Capture the cell that displays the provided text and extract its [x, y] central coordinate. 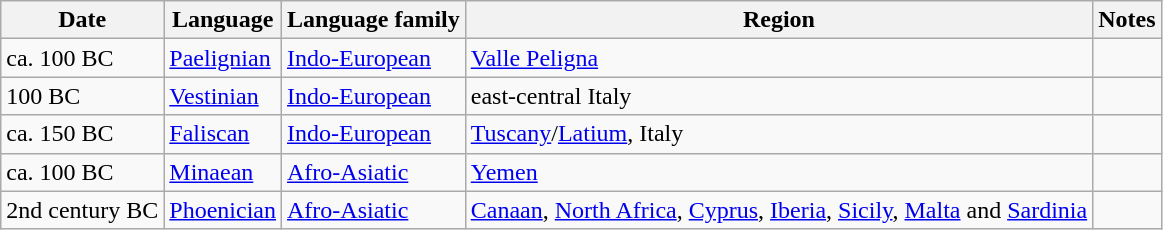
100 BC [82, 96]
Vestinian [223, 96]
Minaean [223, 172]
Phoenician [223, 210]
Faliscan [223, 134]
Region [778, 20]
Language [223, 20]
ca. 150 BC [82, 134]
Tuscany/Latium, Italy [778, 134]
Paelignian [223, 58]
Date [82, 20]
Notes [1127, 20]
Yemen [778, 172]
east-central Italy [778, 96]
Canaan, North Africa, Cyprus, Iberia, Sicily, Malta and Sardinia [778, 210]
Valle Peligna [778, 58]
Language family [374, 20]
2nd century BC [82, 210]
